Scan for the cell matching the given text and deliver its (x, y) coordinate at center. 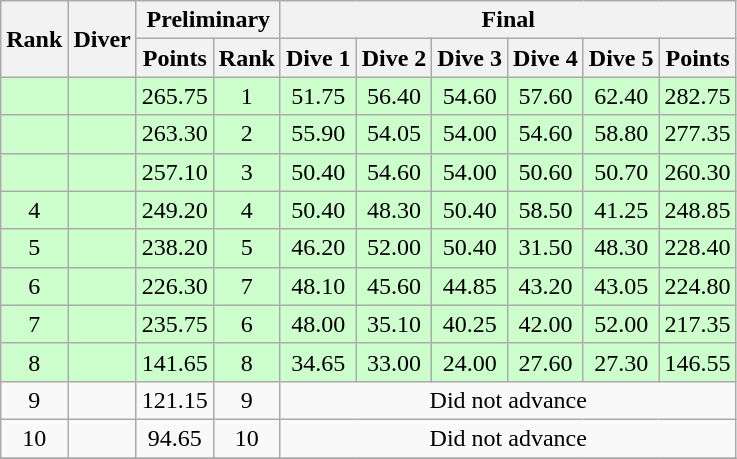
24.00 (470, 362)
46.20 (318, 248)
42.00 (546, 324)
48.10 (318, 286)
62.40 (621, 96)
249.20 (174, 210)
Dive 1 (318, 58)
43.05 (621, 286)
1 (246, 96)
Diver (102, 39)
33.00 (394, 362)
31.50 (546, 248)
121.15 (174, 400)
235.75 (174, 324)
58.80 (621, 134)
58.50 (546, 210)
217.35 (698, 324)
43.20 (546, 286)
50.60 (546, 172)
Dive 2 (394, 58)
54.05 (394, 134)
238.20 (174, 248)
146.55 (698, 362)
50.70 (621, 172)
3 (246, 172)
224.80 (698, 286)
44.85 (470, 286)
45.60 (394, 286)
27.60 (546, 362)
41.25 (621, 210)
27.30 (621, 362)
248.85 (698, 210)
260.30 (698, 172)
51.75 (318, 96)
282.75 (698, 96)
Dive 4 (546, 58)
Dive 5 (621, 58)
35.10 (394, 324)
257.10 (174, 172)
277.35 (698, 134)
263.30 (174, 134)
94.65 (174, 438)
226.30 (174, 286)
2 (246, 134)
265.75 (174, 96)
Final (508, 20)
Dive 3 (470, 58)
48.00 (318, 324)
40.25 (470, 324)
55.90 (318, 134)
56.40 (394, 96)
141.65 (174, 362)
228.40 (698, 248)
34.65 (318, 362)
Preliminary (208, 20)
57.60 (546, 96)
